Detect which cell encompasses the target text, then output its [X, Y] center coordinate. 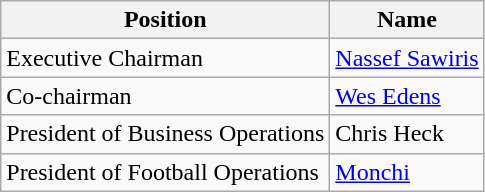
President of Football Operations [166, 172]
Wes Edens [407, 96]
Monchi [407, 172]
President of Business Operations [166, 134]
Position [166, 20]
Nassef Sawiris [407, 58]
Chris Heck [407, 134]
Co-chairman [166, 96]
Name [407, 20]
Executive Chairman [166, 58]
